Determine the (x, y) coordinate at the center of the cell enclosing the given text.  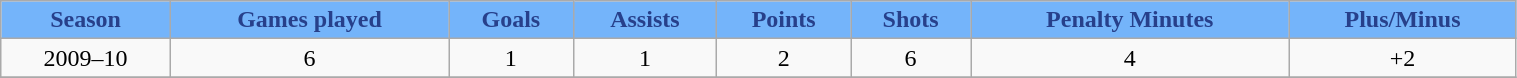
Assists (645, 20)
Penalty Minutes (1130, 20)
Plus/Minus (1402, 20)
2009–10 (86, 58)
4 (1130, 58)
Shots (911, 20)
Goals (512, 20)
+2 (1402, 58)
Games played (309, 20)
2 (784, 58)
Points (784, 20)
Season (86, 20)
